Extract the (X, Y) coordinate from the center of the cell holding the provided text.  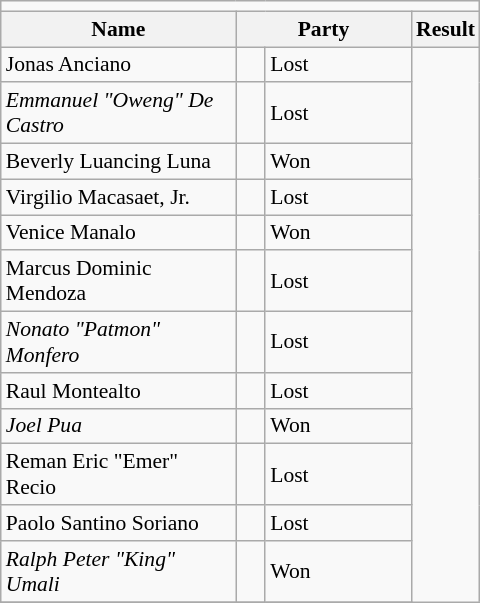
Reman Eric "Emer" Recio (118, 474)
Jonas Anciano (118, 65)
Name (118, 29)
Paolo Santino Soriano (118, 523)
Emmanuel "Oweng" De Castro (118, 114)
Beverly Luancing Luna (118, 162)
Virgilio Macasaet, Jr. (118, 197)
Nonato "Patmon" Monfero (118, 342)
Raul Montealto (118, 391)
Venice Manalo (118, 233)
Marcus Dominic Mendoza (118, 282)
Party (324, 29)
Ralph Peter "King" Umali (118, 572)
Joel Pua (118, 426)
Result (446, 29)
